Detect which cell encompasses the target text, then output its (X, Y) center coordinate. 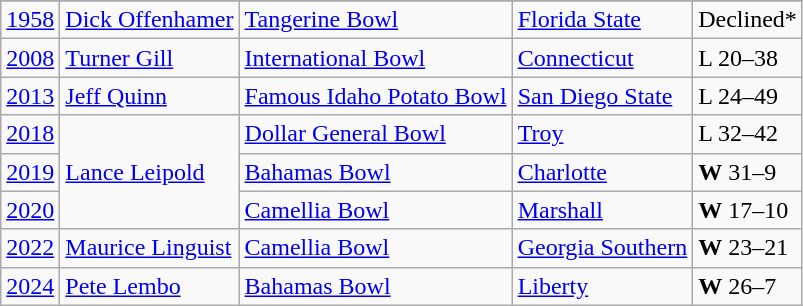
2024 (30, 286)
2020 (30, 210)
2018 (30, 134)
L 32–42 (748, 134)
L 24–49 (748, 96)
Charlotte (602, 172)
Marshall (602, 210)
W 31–9 (748, 172)
Dollar General Bowl (376, 134)
Famous Idaho Potato Bowl (376, 96)
W 17–10 (748, 210)
W 26–7 (748, 286)
Troy (602, 134)
W 23–21 (748, 248)
International Bowl (376, 58)
Dick Offenhamer (150, 20)
2022 (30, 248)
Turner Gill (150, 58)
Maurice Linguist (150, 248)
Tangerine Bowl (376, 20)
Georgia Southern (602, 248)
Florida State (602, 20)
1958 (30, 20)
L 20–38 (748, 58)
San Diego State (602, 96)
2013 (30, 96)
Jeff Quinn (150, 96)
2019 (30, 172)
Connecticut (602, 58)
Declined* (748, 20)
Liberty (602, 286)
Lance Leipold (150, 172)
Pete Lembo (150, 286)
2008 (30, 58)
